Determine the (x, y) coordinate at the center of the cell enclosing the given text.  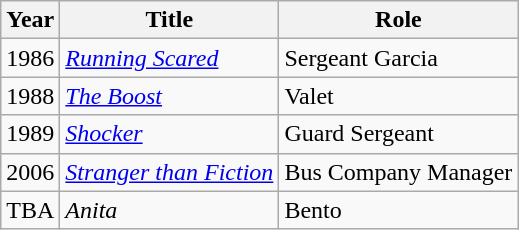
Stranger than Fiction (170, 172)
Anita (170, 210)
Year (30, 20)
Shocker (170, 134)
Sergeant Garcia (398, 58)
Role (398, 20)
Bus Company Manager (398, 172)
2006 (30, 172)
Running Scared (170, 58)
1986 (30, 58)
Bento (398, 210)
Valet (398, 96)
Title (170, 20)
1989 (30, 134)
1988 (30, 96)
The Boost (170, 96)
TBA (30, 210)
Guard Sergeant (398, 134)
